Find where the given text appears and provide that cell's center as [X, Y] coordinate. 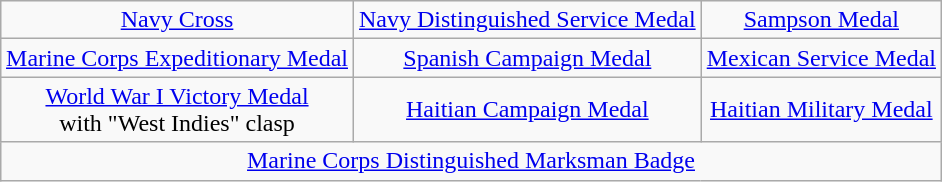
Marine Corps Distinguished Marksman Badge [472, 161]
Navy Distinguished Service Medal [528, 20]
Sampson Medal [821, 20]
Marine Corps Expeditionary Medal [178, 58]
Haitian Campaign Medal [528, 110]
Haitian Military Medal [821, 110]
Spanish Campaign Medal [528, 58]
Mexican Service Medal [821, 58]
Navy Cross [178, 20]
World War I Victory Medalwith "West Indies" clasp [178, 110]
